Provide the (x, y) coordinate of the cell's center where the given text is located.  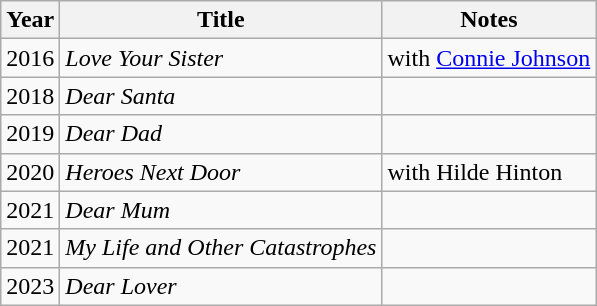
Dear Dad (221, 134)
Notes (489, 20)
Dear Santa (221, 96)
Dear Lover (221, 286)
Heroes Next Door (221, 172)
Year (30, 20)
Dear Mum (221, 210)
Love Your Sister (221, 58)
Title (221, 20)
with Hilde Hinton (489, 172)
with Connie Johnson (489, 58)
2020 (30, 172)
My Life and Other Catastrophes (221, 248)
2019 (30, 134)
2023 (30, 286)
2018 (30, 96)
2016 (30, 58)
